Output the (X, Y) coordinate of the center of the cell containing the given text.  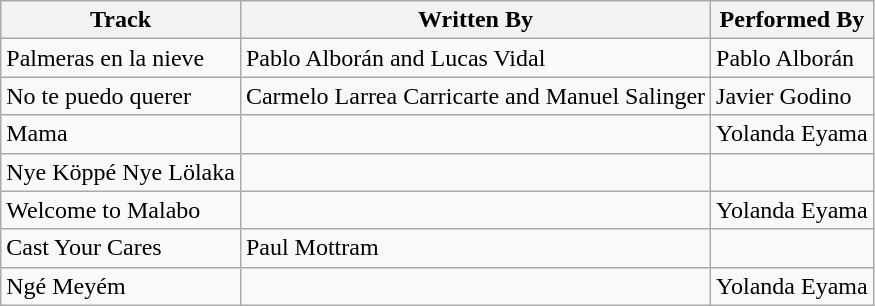
Performed By (792, 20)
No te puedo querer (121, 96)
Track (121, 20)
Paul Mottram (475, 248)
Welcome to Malabo (121, 210)
Pablo Alborán (792, 58)
Carmelo Larrea Carricarte and Manuel Salinger (475, 96)
Pablo Alborán and Lucas Vidal (475, 58)
Mama (121, 134)
Ngé Meyém (121, 286)
Javier Godino (792, 96)
Written By (475, 20)
Nye Köppé Nye Lölaka (121, 172)
Palmeras en la nieve (121, 58)
Cast Your Cares (121, 248)
